Provide the (X, Y) coordinate of the cell's center where the given text is located.  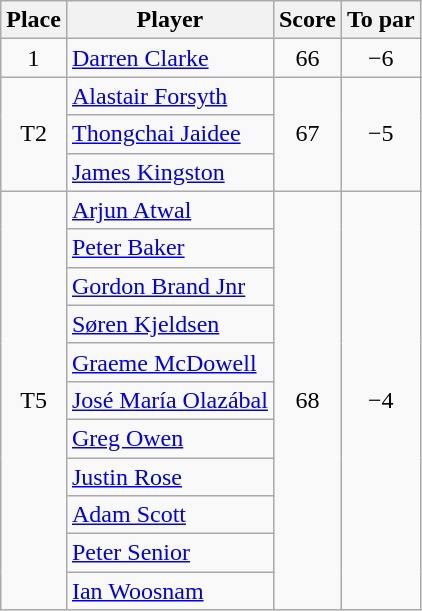
Greg Owen (170, 438)
Place (34, 20)
66 (307, 58)
Gordon Brand Jnr (170, 286)
Ian Woosnam (170, 591)
Darren Clarke (170, 58)
Arjun Atwal (170, 210)
Score (307, 20)
−4 (380, 400)
Graeme McDowell (170, 362)
Peter Baker (170, 248)
James Kingston (170, 172)
Adam Scott (170, 515)
Justin Rose (170, 477)
T5 (34, 400)
−6 (380, 58)
Søren Kjeldsen (170, 324)
68 (307, 400)
Peter Senior (170, 553)
−5 (380, 134)
José María Olazábal (170, 400)
Player (170, 20)
Thongchai Jaidee (170, 134)
1 (34, 58)
T2 (34, 134)
To par (380, 20)
Alastair Forsyth (170, 96)
67 (307, 134)
